For the text-containing cell, return its midpoint in [x, y] coordinate format. 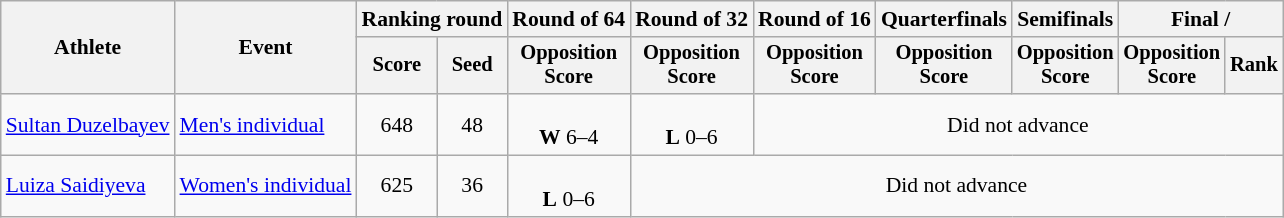
Quarterfinals [944, 19]
Luiza Saidiyeva [88, 186]
Final / [1201, 19]
W 6–4 [568, 124]
Ranking round [432, 19]
Seed [472, 66]
Score [398, 66]
648 [398, 124]
Round of 32 [692, 19]
Event [266, 48]
Semifinals [1066, 19]
Rank [1254, 66]
Round of 64 [568, 19]
36 [472, 186]
48 [472, 124]
Men's individual [266, 124]
625 [398, 186]
Sultan Duzelbayev [88, 124]
Women's individual [266, 186]
Round of 16 [814, 19]
Athlete [88, 48]
